Detect which cell encompasses the target text, then output its (X, Y) center coordinate. 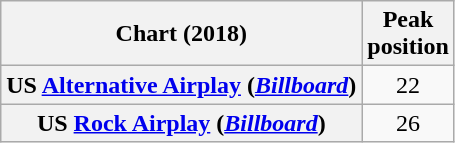
Peakposition (408, 34)
US Alternative Airplay (Billboard) (182, 85)
US Rock Airplay (Billboard) (182, 123)
26 (408, 123)
22 (408, 85)
Chart (2018) (182, 34)
